Detect which cell encompasses the target text, then output its [x, y] center coordinate. 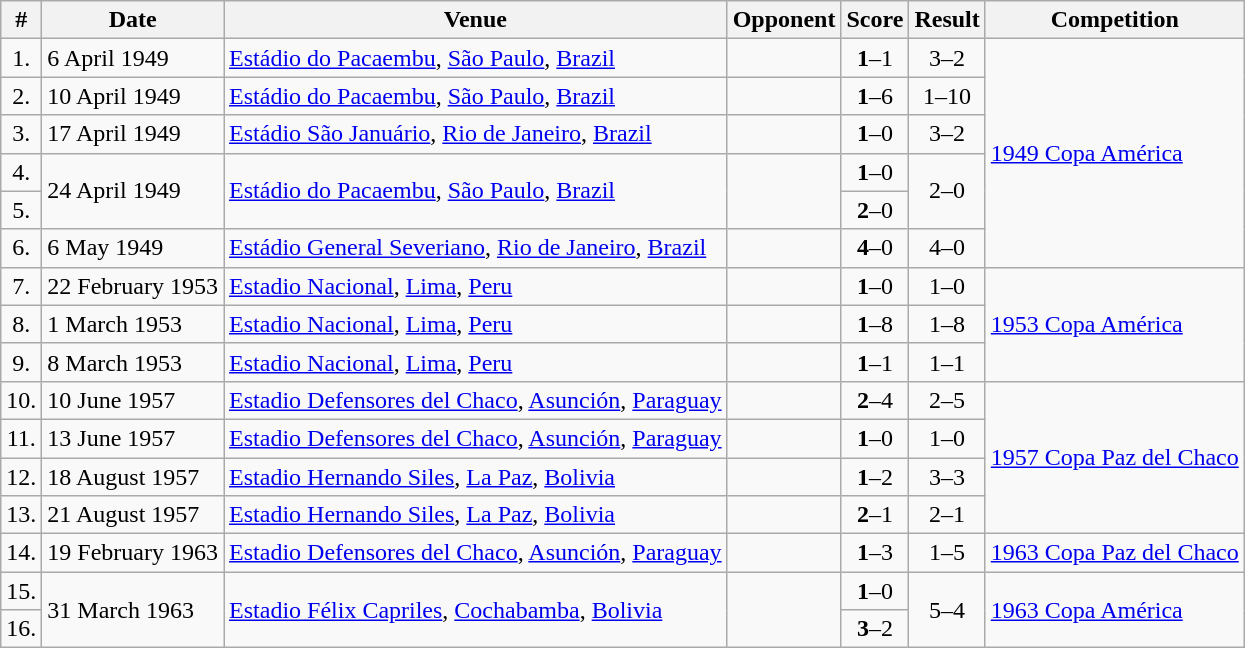
1–10 [947, 96]
11. [22, 438]
2. [22, 96]
1949 Copa América [1114, 153]
2–5 [947, 400]
10 June 1957 [133, 400]
5. [22, 210]
13 June 1957 [133, 438]
15. [22, 591]
Competition [1114, 20]
12. [22, 477]
6 May 1949 [133, 248]
5–4 [947, 610]
7. [22, 286]
22 February 1953 [133, 286]
6. [22, 248]
16. [22, 629]
Venue [476, 20]
8. [22, 324]
1963 Copa América [1114, 610]
1–3 [875, 553]
19 February 1963 [133, 553]
1–6 [875, 96]
Result [947, 20]
8 March 1953 [133, 362]
Estadio Félix Capriles, Cochabamba, Bolivia [476, 610]
1–2 [875, 477]
13. [22, 515]
17 April 1949 [133, 134]
3. [22, 134]
4. [22, 172]
1953 Copa América [1114, 324]
18 August 1957 [133, 477]
3–3 [947, 477]
2–4 [875, 400]
1963 Copa Paz del Chaco [1114, 553]
24 April 1949 [133, 191]
Estádio General Severiano, Rio de Janeiro, Brazil [476, 248]
10 April 1949 [133, 96]
1957 Copa Paz del Chaco [1114, 457]
# [22, 20]
1. [22, 58]
Date [133, 20]
1 March 1953 [133, 324]
1–5 [947, 553]
Score [875, 20]
6 April 1949 [133, 58]
Opponent [784, 20]
9. [22, 362]
31 March 1963 [133, 610]
10. [22, 400]
14. [22, 553]
Estádio São Januário, Rio de Janeiro, Brazil [476, 134]
21 August 1957 [133, 515]
